From the cell containing the given text, extract its center point as [X, Y] coordinate. 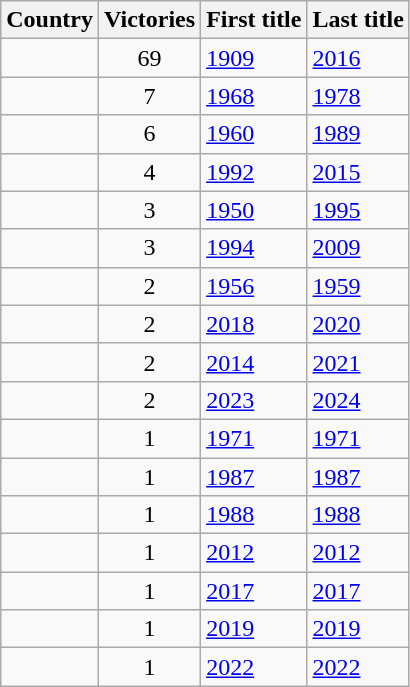
2015 [358, 172]
7 [149, 96]
1968 [254, 96]
4 [149, 172]
2018 [254, 324]
1959 [358, 286]
Victories [149, 20]
2016 [358, 58]
2024 [358, 400]
1978 [358, 96]
1992 [254, 172]
1956 [254, 286]
6 [149, 134]
2020 [358, 324]
2009 [358, 248]
1950 [254, 210]
2021 [358, 362]
2023 [254, 400]
First title [254, 20]
1994 [254, 248]
69 [149, 58]
Last title [358, 20]
1960 [254, 134]
1909 [254, 58]
1989 [358, 134]
Country [50, 20]
1995 [358, 210]
2014 [254, 362]
